Extract the (x, y) coordinate from the center of the cell holding the provided text.  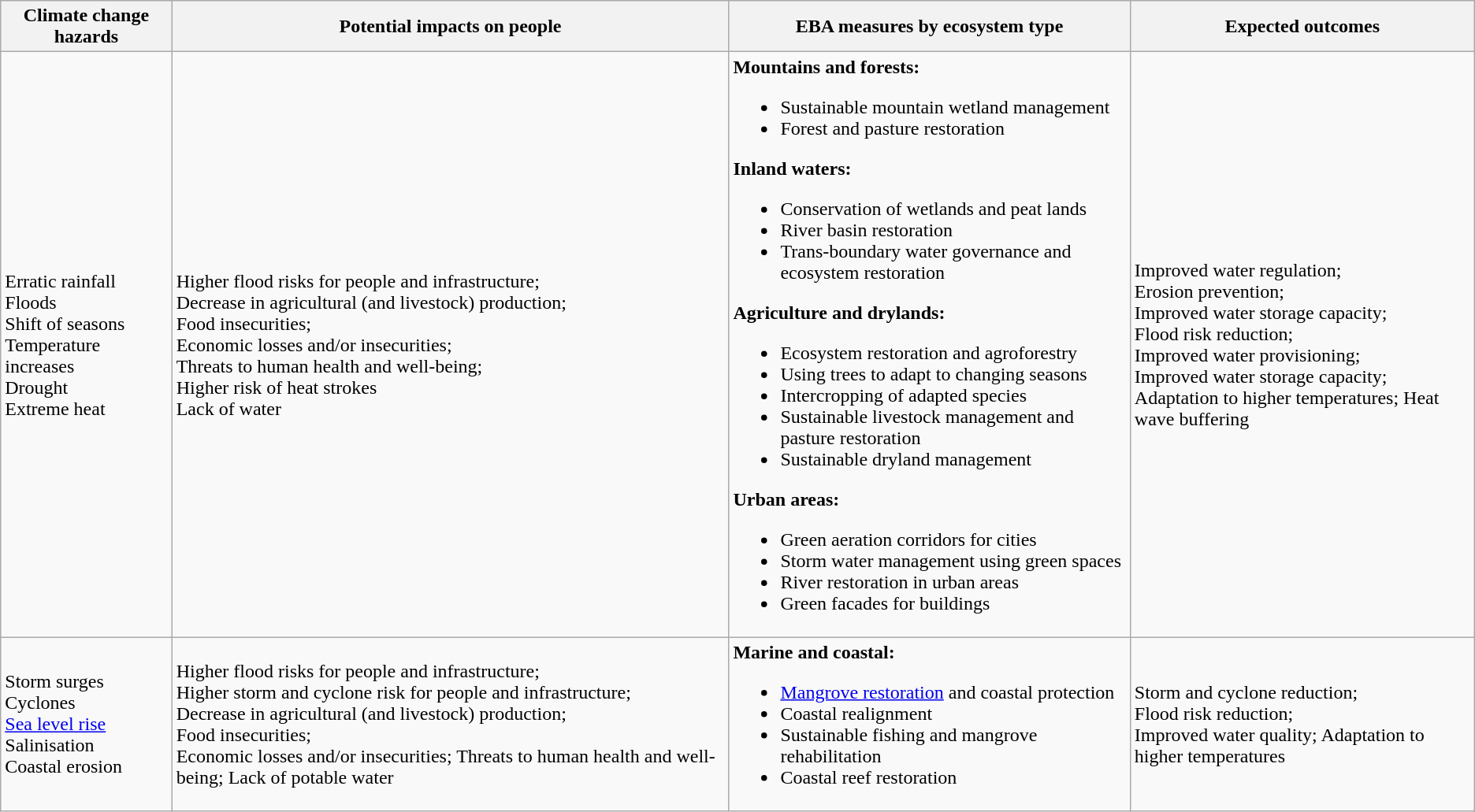
Potential impacts on people (451, 27)
EBA measures by ecosystem type (930, 27)
Storm and cyclone reduction;Flood risk reduction;Improved water quality; Adaptation to higher temperatures (1302, 725)
Climate change hazards (87, 27)
Expected outcomes (1302, 27)
Storm surgesCyclonesSea level riseSalinisationCoastal erosion (87, 725)
Erratic rainfallFloodsShift of seasonsTemperature increasesDroughtExtreme heat (87, 345)
